Return (x, y) of the center of cell containing provided text 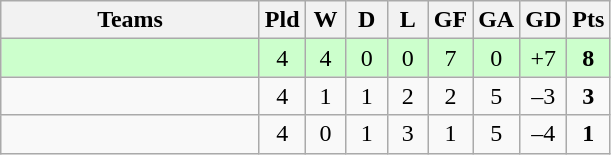
Pts (588, 20)
D (366, 20)
7 (450, 58)
L (408, 20)
Pld (282, 20)
+7 (544, 58)
–4 (544, 134)
8 (588, 58)
GA (496, 20)
GD (544, 20)
W (326, 20)
Teams (130, 20)
GF (450, 20)
–3 (544, 96)
